Output the [X, Y] coordinate of the center of the cell containing the given text.  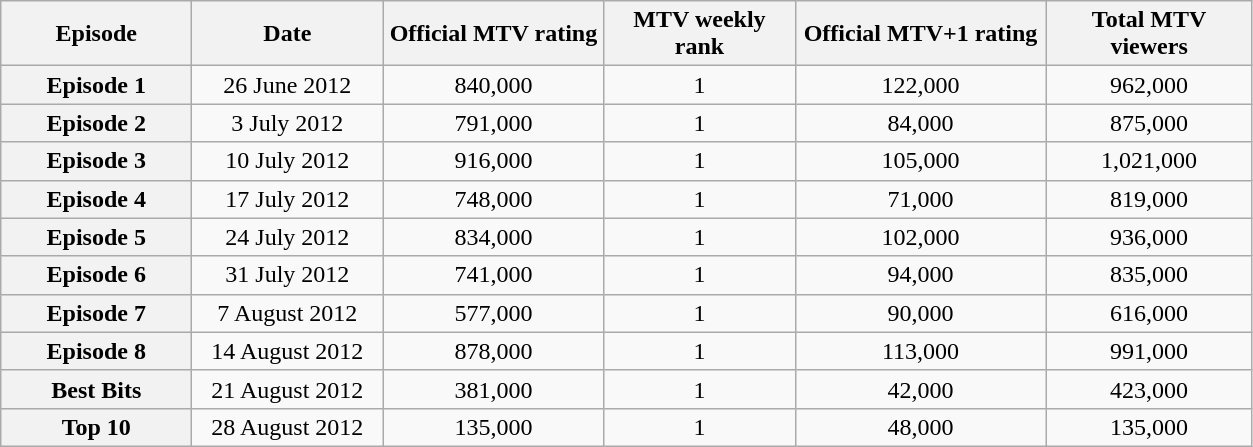
748,000 [494, 199]
741,000 [494, 275]
423,000 [1149, 389]
Best Bits [96, 389]
840,000 [494, 85]
962,000 [1149, 85]
Episode 1 [96, 85]
Episode 5 [96, 237]
122,000 [920, 85]
Total MTV viewers [1149, 34]
105,000 [920, 161]
31 July 2012 [288, 275]
381,000 [494, 389]
616,000 [1149, 313]
834,000 [494, 237]
94,000 [920, 275]
Episode 2 [96, 123]
875,000 [1149, 123]
Official MTV rating [494, 34]
7 August 2012 [288, 313]
Episode 3 [96, 161]
10 July 2012 [288, 161]
835,000 [1149, 275]
Episode 7 [96, 313]
1,021,000 [1149, 161]
577,000 [494, 313]
Episode 6 [96, 275]
991,000 [1149, 351]
48,000 [920, 427]
MTV weekly rank [700, 34]
102,000 [920, 237]
Date [288, 34]
Episode [96, 34]
71,000 [920, 199]
21 August 2012 [288, 389]
26 June 2012 [288, 85]
Episode 4 [96, 199]
113,000 [920, 351]
28 August 2012 [288, 427]
84,000 [920, 123]
791,000 [494, 123]
Top 10 [96, 427]
Official MTV+1 rating [920, 34]
3 July 2012 [288, 123]
14 August 2012 [288, 351]
24 July 2012 [288, 237]
819,000 [1149, 199]
17 July 2012 [288, 199]
42,000 [920, 389]
Episode 8 [96, 351]
878,000 [494, 351]
90,000 [920, 313]
916,000 [494, 161]
936,000 [1149, 237]
